Search for the cell housing the specified text and yield its [x, y] center coordinate. 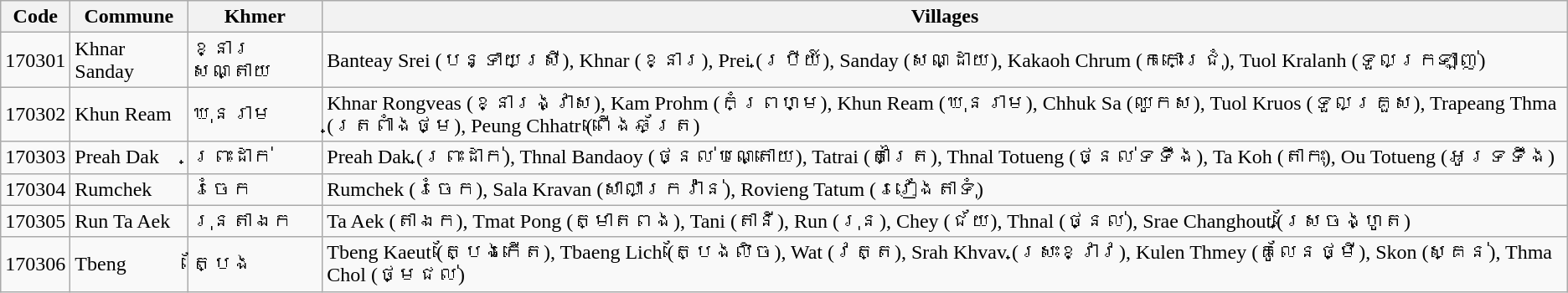
រុនតាឯក [255, 221]
ត្បែង [255, 265]
170305 [35, 221]
Rumchek [129, 189]
Khmer [255, 17]
170301 [35, 60]
រំចេក [255, 189]
Villages [945, 17]
Khun Ream [129, 114]
Run Ta Aek [129, 221]
Preah Dak [129, 157]
ខ្នារសណ្តាយ [255, 60]
Rumchek (រំចេក), Sala Kravan (សាលាក្រវ៉ាន់), Rovieng Tatum (រវៀងតាទុំ) [945, 189]
170306 [35, 265]
Khnar Sanday [129, 60]
Ta Aek (តាឯក), Tmat Pong (ត្មាតពង), Tani (តានី), Run (រុន), Chey (ជ័យ), Thnal (ថ្នល់), Srae Changhout (ស្រែចង្ហូត) [945, 221]
ឃុនរាម [255, 114]
170302 [35, 114]
Commune [129, 17]
Tbeng Kaeut (ត្បែងកើត), Tbaeng Lich (ត្បែងលិច), Wat (វត្ត), Srah Khvav (ស្រះខ្វាវ), Kulen Thmey (គូលែនថ្មី), Skon (ស្គន់), Thma Chol (ថ្មជល់) [945, 265]
Tbeng [129, 265]
ព្រះដាក់ [255, 157]
Preah Dak (ព្រះដាក់), Thnal Bandaoy (ថ្នល់បណ្តោយ), Tatrai (តាត្រៃ), Thnal Totueng (ថ្នល់ទទឹង), Ta Koh (តាកុះ), Ou Totueng (អូរទទឹង) [945, 157]
Banteay Srei (បន្ទាយស្រី), Khnar (ខ្នារ), Prei (ប្រីយ៍), Sanday (សណ្ដាយ), Kakaoh Chrum (កកោះជ្រុំ), Tuol Kralanh (ទួលក្រឡាញ់) [945, 60]
170303 [35, 157]
Code [35, 17]
170304 [35, 189]
